Output the [x, y] coordinate of the center of the cell containing the given text.  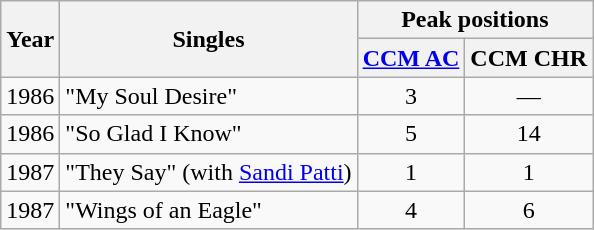
5 [411, 134]
Peak positions [474, 20]
— [529, 96]
"So Glad I Know" [208, 134]
14 [529, 134]
4 [411, 210]
Singles [208, 39]
"Wings of an Eagle" [208, 210]
3 [411, 96]
Year [30, 39]
"They Say" (with Sandi Patti) [208, 172]
6 [529, 210]
CCM AC [411, 58]
"My Soul Desire" [208, 96]
CCM CHR [529, 58]
